Search for the cell housing the specified text and yield its [x, y] center coordinate. 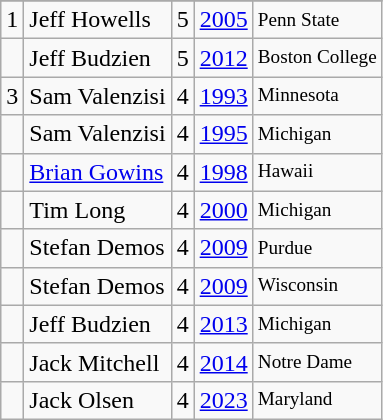
2005 [224, 20]
2000 [224, 210]
2023 [224, 400]
Jeff Howells [98, 20]
Boston College [317, 58]
Maryland [317, 400]
Hawaii [317, 172]
1995 [224, 134]
2013 [224, 324]
Purdue [317, 248]
Minnesota [317, 96]
Brian Gowins [98, 172]
Wisconsin [317, 286]
3 [12, 96]
2012 [224, 58]
Notre Dame [317, 362]
Tim Long [98, 210]
1993 [224, 96]
Jack Olsen [98, 400]
Penn State [317, 20]
2014 [224, 362]
Jack Mitchell [98, 362]
1998 [224, 172]
1 [12, 20]
